Extract the (X, Y) coordinate from the center of the cell holding the provided text.  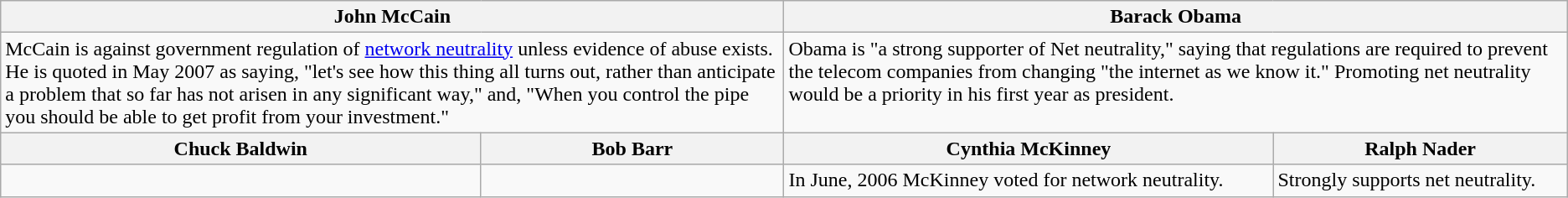
Chuck Baldwin (241, 148)
Ralph Nader (1421, 148)
Cynthia McKinney (1029, 148)
Bob Barr (632, 148)
In June, 2006 McKinney voted for network neutrality. (1029, 180)
John McCain (392, 17)
Barack Obama (1176, 17)
Strongly supports net neutrality. (1421, 180)
